Return the [X, Y] coordinate for the center point of the cell that contains the specified text.  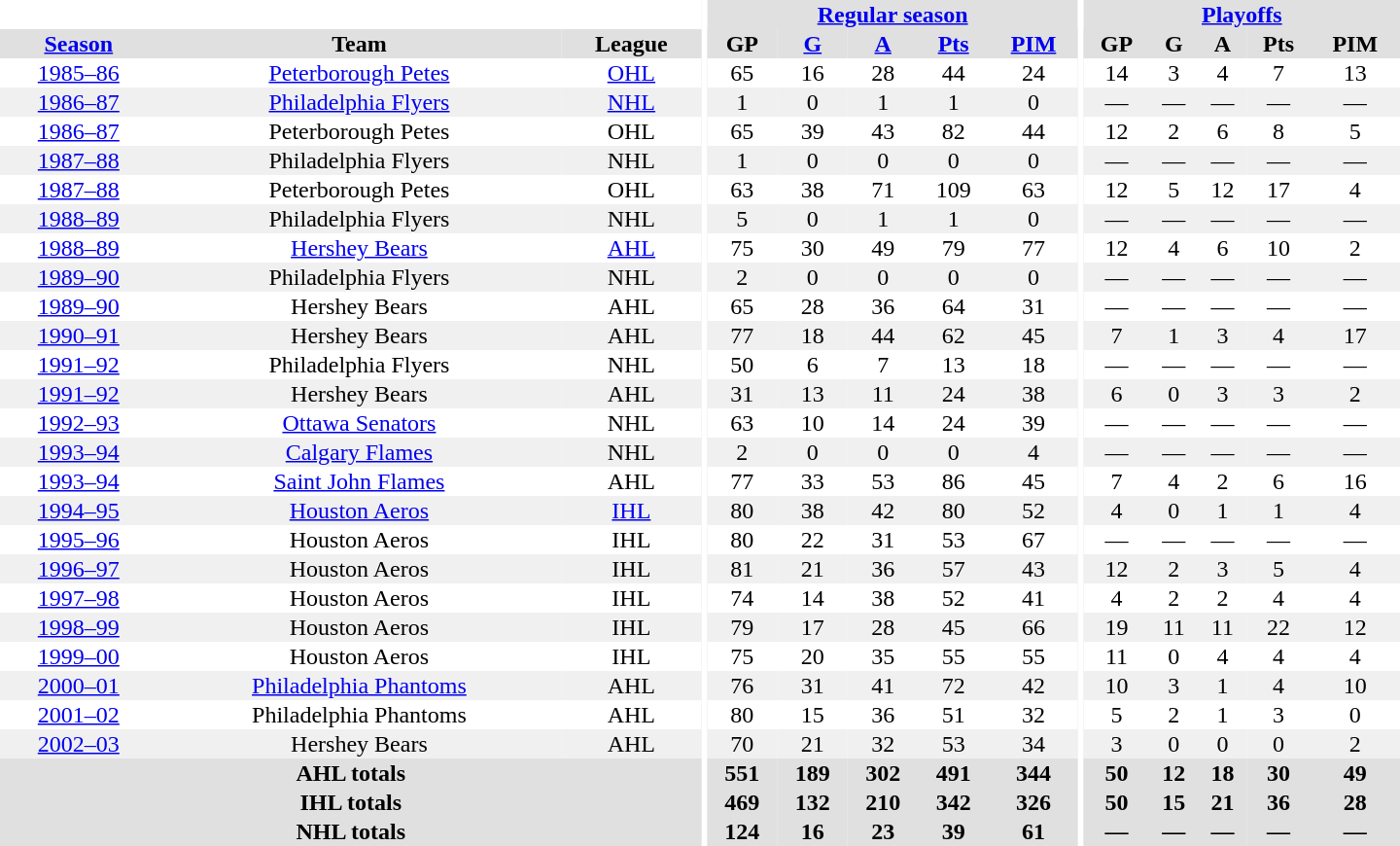
51 [953, 715]
302 [883, 773]
326 [1033, 802]
76 [742, 686]
AHL totals [351, 773]
81 [742, 569]
71 [883, 190]
1998–99 [79, 627]
124 [742, 831]
109 [953, 190]
2002–03 [79, 744]
1997–98 [79, 598]
61 [1033, 831]
132 [813, 802]
67 [1033, 540]
Season [79, 44]
66 [1033, 627]
1994–95 [79, 511]
1992–93 [79, 423]
57 [953, 569]
1990–91 [79, 335]
210 [883, 802]
19 [1117, 627]
Team [360, 44]
34 [1033, 744]
74 [742, 598]
IHL totals [351, 802]
23 [883, 831]
62 [953, 335]
2001–02 [79, 715]
491 [953, 773]
Saint John Flames [360, 481]
League [631, 44]
NHL totals [351, 831]
342 [953, 802]
1996–97 [79, 569]
Regular season [892, 15]
Calgary Flames [360, 452]
Ottawa Senators [360, 423]
469 [742, 802]
2000–01 [79, 686]
33 [813, 481]
82 [953, 131]
344 [1033, 773]
1999–00 [79, 656]
Playoffs [1242, 15]
1985–86 [79, 73]
35 [883, 656]
20 [813, 656]
551 [742, 773]
86 [953, 481]
70 [742, 744]
1995–96 [79, 540]
64 [953, 306]
189 [813, 773]
8 [1277, 131]
72 [953, 686]
